Identify which cell holds the provided text, then report its [X, Y] central coordinate. 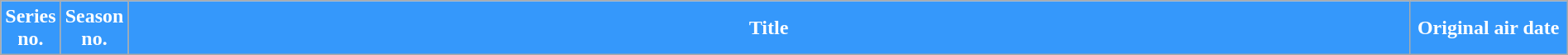
Series no. [31, 28]
Title [769, 28]
Season no. [94, 28]
Original air date [1489, 28]
